Pinpoint the cell where the given text exists, returning its [x, y] midpoint coordinate. 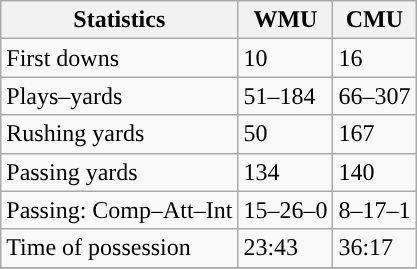
15–26–0 [286, 210]
First downs [120, 58]
Passing: Comp–Att–Int [120, 210]
16 [374, 58]
51–184 [286, 96]
167 [374, 134]
Statistics [120, 20]
Time of possession [120, 248]
140 [374, 172]
WMU [286, 20]
10 [286, 58]
Passing yards [120, 172]
36:17 [374, 248]
Rushing yards [120, 134]
CMU [374, 20]
50 [286, 134]
134 [286, 172]
66–307 [374, 96]
8–17–1 [374, 210]
23:43 [286, 248]
Plays–yards [120, 96]
